For the text-containing cell, return its midpoint in [x, y] coordinate format. 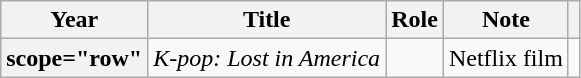
Role [415, 20]
Title [267, 20]
K-pop: Lost in America [267, 58]
Note [506, 20]
Year [74, 20]
Netflix film [506, 58]
scope="row" [74, 58]
